Return the [X, Y] coordinate for the center point of the cell that contains the specified text.  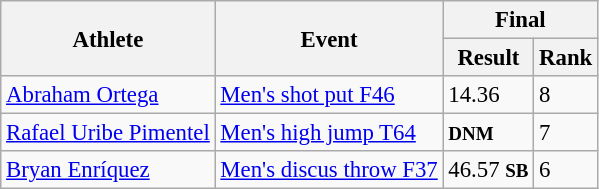
DNM [488, 133]
14.36 [488, 95]
Abraham Ortega [108, 95]
8 [566, 95]
Event [329, 38]
46.57 SB [488, 170]
Athlete [108, 38]
Result [488, 58]
Men's high jump T64 [329, 133]
Bryan Enríquez [108, 170]
Men's shot put F46 [329, 95]
Rank [566, 58]
Rafael Uribe Pimentel [108, 133]
6 [566, 170]
7 [566, 133]
Men's discus throw F37 [329, 170]
Final [520, 20]
